Detect which cell encompasses the target text, then output its (X, Y) center coordinate. 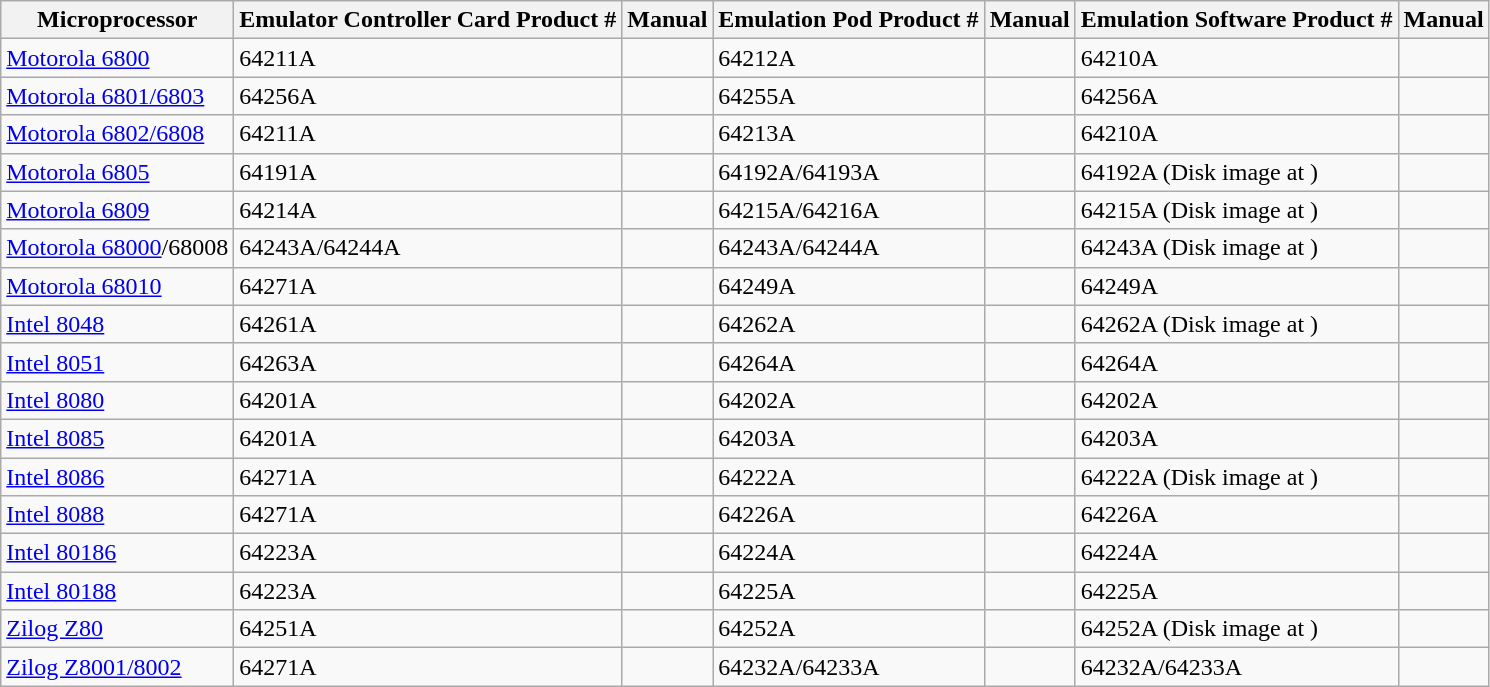
64252A (848, 629)
Motorola 6809 (118, 210)
Emulator Controller Card Product # (428, 20)
Emulation Pod Product # (848, 20)
64261A (428, 324)
64214A (428, 210)
64262A (848, 324)
Motorola 6802/6808 (118, 134)
64243A (Disk image at ) (1236, 248)
64222A (848, 477)
64262A (Disk image at ) (1236, 324)
64215A (Disk image at ) (1236, 210)
Microprocessor (118, 20)
Zilog Z80 (118, 629)
Intel 8048 (118, 324)
Motorola 6805 (118, 172)
64255A (848, 96)
Zilog Z8001/8002 (118, 667)
64213A (848, 134)
64251A (428, 629)
Intel 8051 (118, 362)
Motorola 6800 (118, 58)
Intel 80188 (118, 591)
Motorola 68000/68008 (118, 248)
64212A (848, 58)
Intel 8088 (118, 515)
64215A/64216A (848, 210)
Motorola 6801/6803 (118, 96)
64263A (428, 362)
64192A/64193A (848, 172)
Motorola 68010 (118, 286)
Intel 8086 (118, 477)
64252A (Disk image at ) (1236, 629)
64222A (Disk image at ) (1236, 477)
Emulation Software Product # (1236, 20)
Intel 80186 (118, 553)
64191A (428, 172)
Intel 8080 (118, 400)
Intel 8085 (118, 438)
64192A (Disk image at ) (1236, 172)
